Extract the [X, Y] coordinate from the center of the cell holding the provided text.  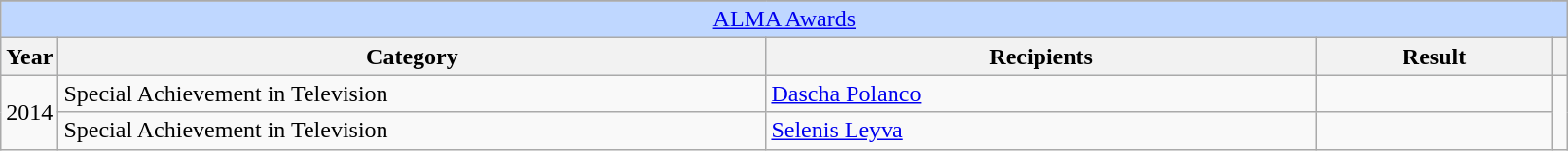
2014 [29, 112]
Selenis Leyva [1041, 131]
Year [29, 57]
Category [413, 57]
Dascha Polanco [1041, 94]
Result [1434, 57]
ALMA Awards [784, 19]
Recipients [1041, 57]
